Identify which cell holds the provided text, then report its [X, Y] central coordinate. 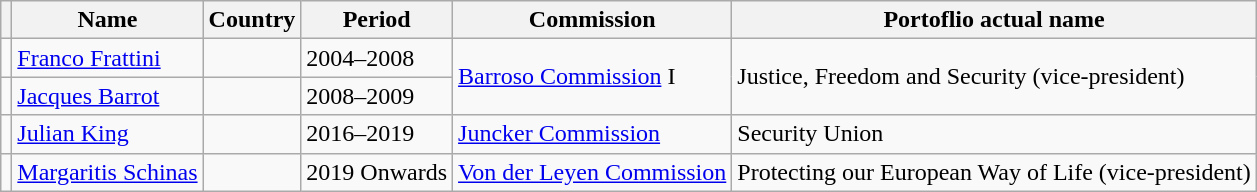
2016–2019 [377, 134]
Julian King [108, 134]
Barroso Commission I [592, 77]
Portoflio actual name [994, 20]
Margaritis Schinas [108, 172]
Juncker Commission [592, 134]
Commission [592, 20]
Von der Leyen Commission [592, 172]
2008–2009 [377, 96]
Security Union [994, 134]
Country [252, 20]
Period [377, 20]
2004–2008 [377, 58]
Justice, Freedom and Security (vice-president) [994, 77]
2019 Onwards [377, 172]
Jacques Barrot [108, 96]
Protecting our European Way of Life (vice-president) [994, 172]
Franco Frattini [108, 58]
Name [108, 20]
